Find where the given text appears and provide that cell's center as [x, y] coordinate. 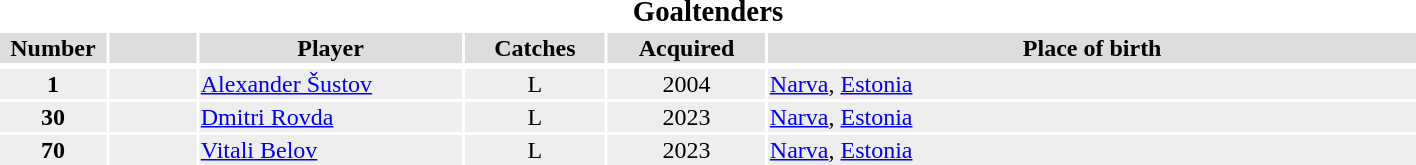
Catches [535, 48]
Dmitri Rovda [330, 117]
2004 [687, 84]
Place of birth [1092, 48]
Alexander Šustov [330, 84]
Player [330, 48]
Acquired [687, 48]
70 [53, 150]
Number [53, 48]
30 [53, 117]
Vitali Belov [330, 150]
1 [53, 84]
